Provide the [x, y] coordinate of the cell's center where the given text is located.  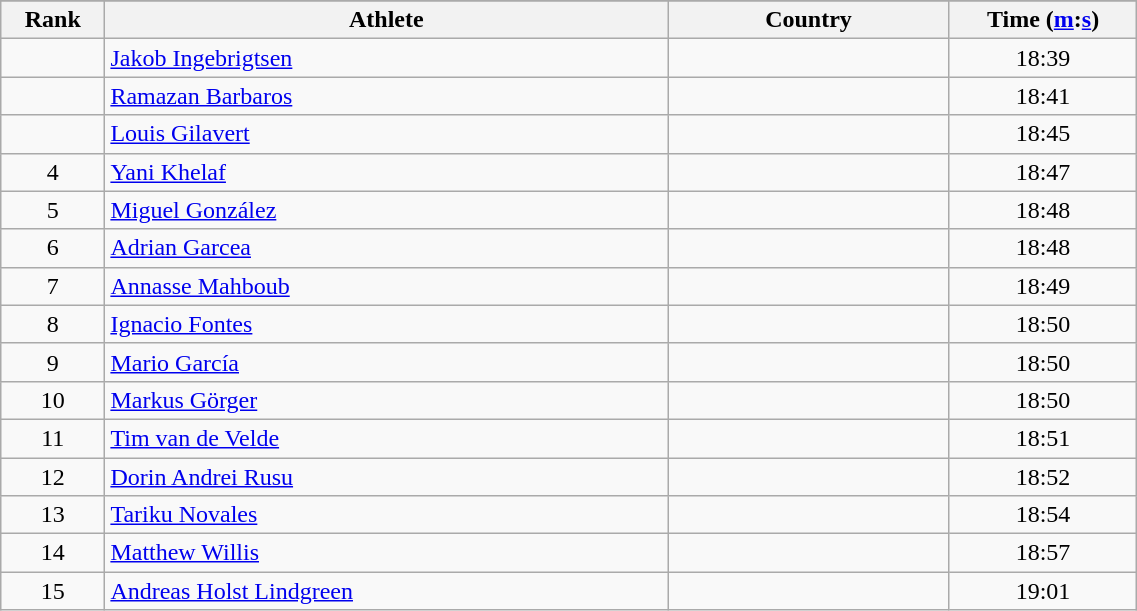
Louis Gilavert [386, 134]
Country [808, 20]
Athlete [386, 20]
Yani Khelaf [386, 172]
18:41 [1043, 96]
Tariku Novales [386, 515]
11 [53, 438]
10 [53, 400]
Tim van de Velde [386, 438]
Annasse Mahboub [386, 286]
18:47 [1043, 172]
18:51 [1043, 438]
9 [53, 362]
Rank [53, 20]
Ramazan Barbaros [386, 96]
6 [53, 248]
8 [53, 324]
4 [53, 172]
18:39 [1043, 58]
Dorin Andrei Rusu [386, 477]
Matthew Willis [386, 553]
14 [53, 553]
Miguel González [386, 210]
Markus Görger [386, 400]
Adrian Garcea [386, 248]
13 [53, 515]
Ignacio Fontes [386, 324]
Jakob Ingebrigtsen [386, 58]
7 [53, 286]
18:49 [1043, 286]
Andreas Holst Lindgreen [386, 591]
Mario García [386, 362]
18:45 [1043, 134]
15 [53, 591]
12 [53, 477]
19:01 [1043, 591]
18:52 [1043, 477]
5 [53, 210]
18:57 [1043, 553]
Time (m:s) [1043, 20]
18:54 [1043, 515]
